Determine the [X, Y] coordinate at the center of the cell enclosing the given text.  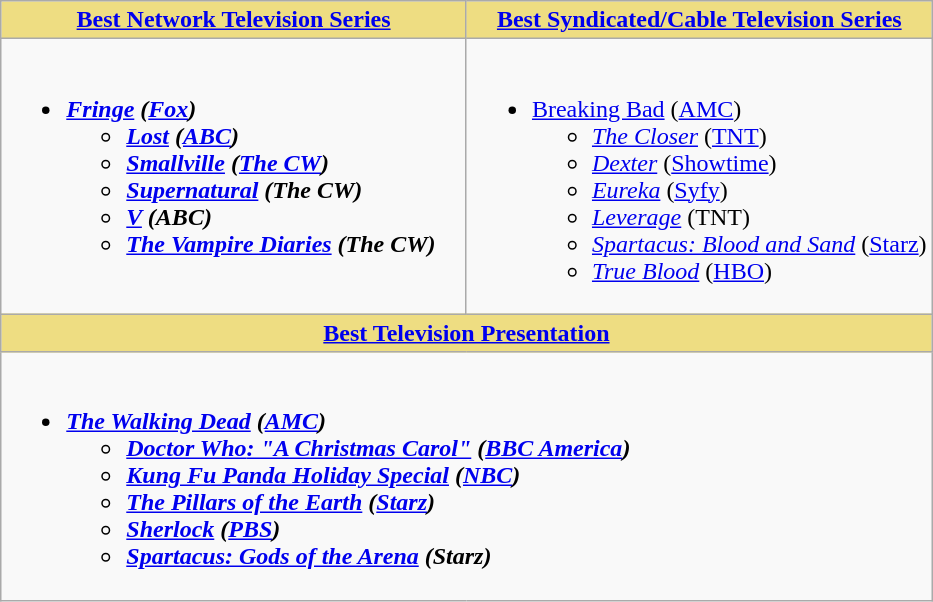
Best Syndicated/Cable Television Series [699, 20]
Best Network Television Series [234, 20]
Fringe (Fox)Lost (ABC)Smallville (The CW)Supernatural (The CW)V (ABC)The Vampire Diaries (The CW) [234, 176]
Breaking Bad (AMC)The Closer (TNT)Dexter (Showtime)Eureka (Syfy)Leverage (TNT)Spartacus: Blood and Sand (Starz)True Blood (HBO) [699, 176]
Best Television Presentation [466, 333]
